Identify which cell holds the provided text, then report its (x, y) central coordinate. 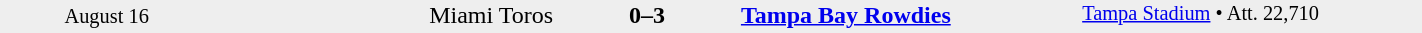
Tampa Stadium • Att. 22,710 (1252, 16)
August 16 (106, 16)
Miami Toros (384, 15)
0–3 (648, 15)
Tampa Bay Rowdies (910, 15)
